Output the (x, y) coordinate of the center of the cell containing the given text.  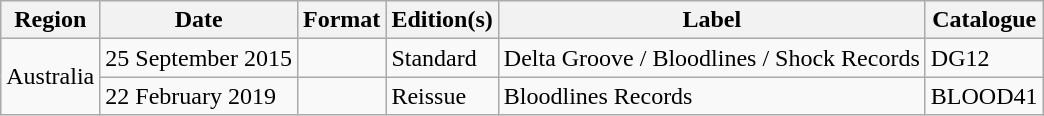
Catalogue (984, 20)
Label (712, 20)
Australia (50, 77)
25 September 2015 (199, 58)
Date (199, 20)
Reissue (442, 96)
Region (50, 20)
Bloodlines Records (712, 96)
DG12 (984, 58)
BLOOD41 (984, 96)
Edition(s) (442, 20)
22 February 2019 (199, 96)
Delta Groove / Bloodlines / Shock Records (712, 58)
Format (341, 20)
Standard (442, 58)
